Detect which cell encompasses the target text, then output its (X, Y) center coordinate. 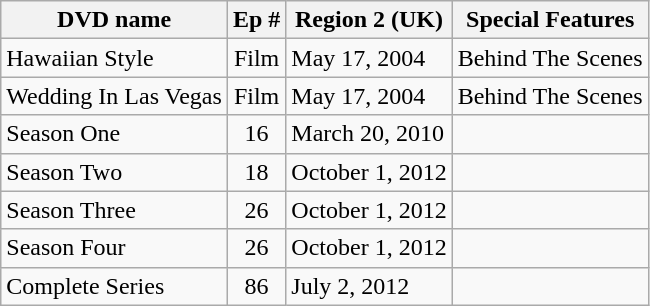
July 2, 2012 (369, 286)
Season Four (114, 248)
Complete Series (114, 286)
DVD name (114, 20)
18 (256, 172)
Wedding In Las Vegas (114, 96)
16 (256, 134)
Hawaiian Style (114, 58)
86 (256, 286)
March 20, 2010 (369, 134)
Season Two (114, 172)
Season One (114, 134)
Special Features (550, 20)
Region 2 (UK) (369, 20)
Ep # (256, 20)
Season Three (114, 210)
